Search for the cell housing the specified text and yield its [X, Y] center coordinate. 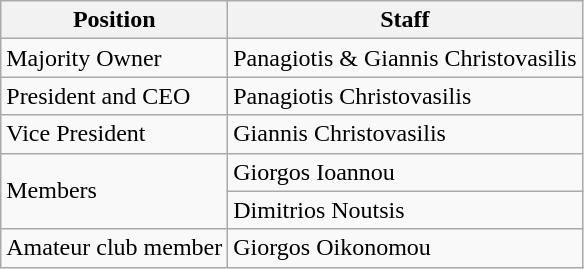
Vice President [114, 134]
Dimitrios Noutsis [405, 210]
Panagiotis Christovasilis [405, 96]
Giannis Christovasilis [405, 134]
President and CEO [114, 96]
Amateur club member [114, 248]
Majority Owner [114, 58]
Panagiotis & Giannis Christovasilis [405, 58]
Staff [405, 20]
Giorgos Oikonomou [405, 248]
Giorgos Ioannou [405, 172]
Members [114, 191]
Position [114, 20]
